Find where the given text appears and provide that cell's center as (X, Y) coordinate. 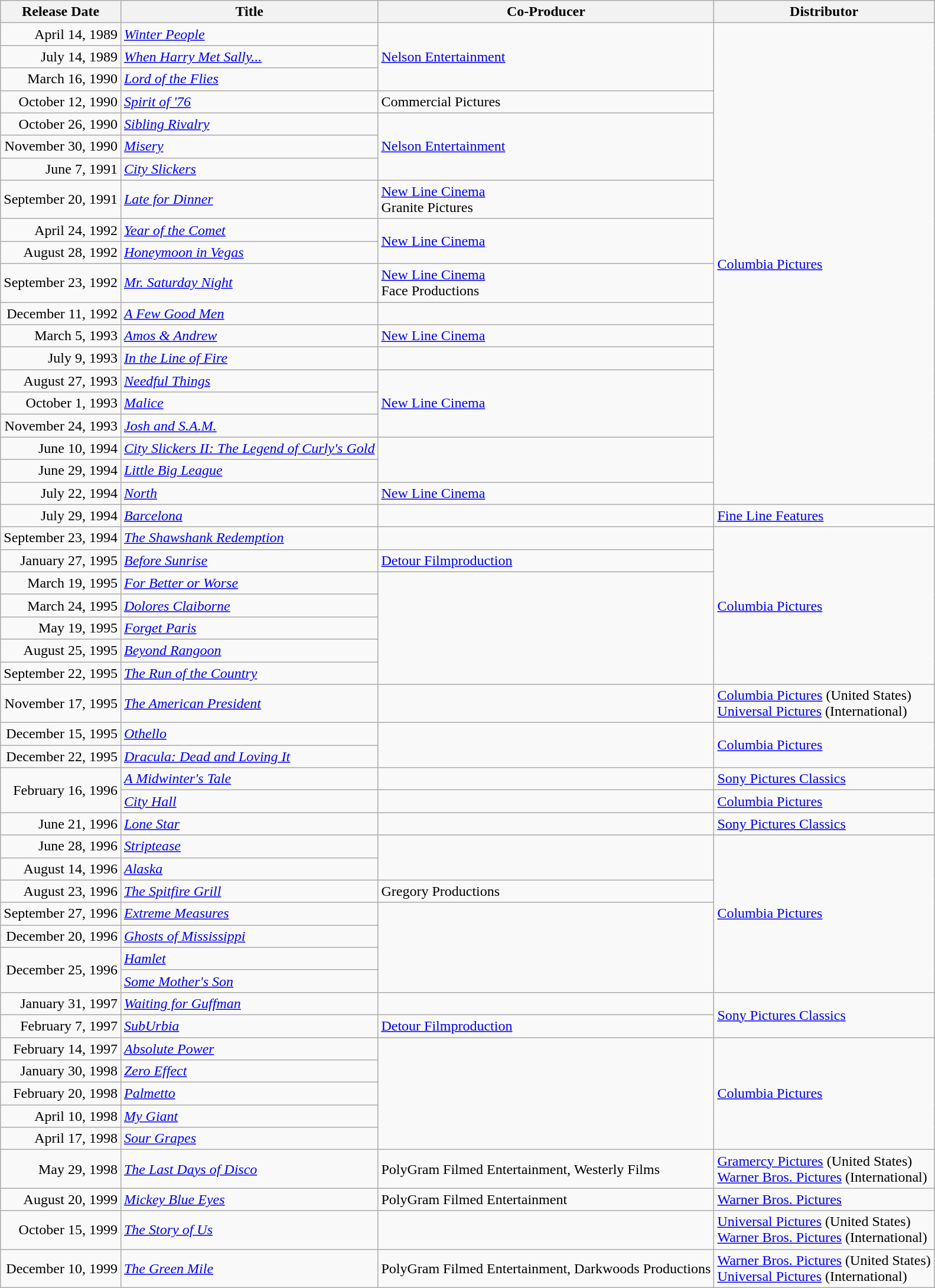
October 15, 1999 (61, 1230)
City Hall (249, 801)
December 15, 1995 (61, 734)
February 7, 1997 (61, 1026)
Sour Grapes (249, 1139)
Lone Star (249, 824)
Warner Bros. Pictures (United States)Universal Pictures (International) (824, 1269)
Before Sunrise (249, 560)
Year of the Comet (249, 230)
A Midwinter's Tale (249, 779)
November 30, 1990 (61, 146)
New Line CinemaGranite Pictures (546, 200)
When Harry Met Sally... (249, 57)
Little Big League (249, 471)
Palmetto (249, 1094)
New Line CinemaFace Productions (546, 282)
Sibling Rivalry (249, 124)
July 29, 1994 (61, 516)
The American President (249, 704)
December 11, 1992 (61, 314)
October 26, 1990 (61, 124)
Othello (249, 734)
My Giant (249, 1116)
Universal Pictures (United States)Warner Bros. Pictures (International) (824, 1230)
Winter People (249, 34)
Spirit of '76 (249, 102)
PolyGram Filmed Entertainment (546, 1199)
November 17, 1995 (61, 704)
City Slickers (249, 169)
The Green Mile (249, 1269)
February 20, 1998 (61, 1094)
September 23, 1992 (61, 282)
Mickey Blue Eyes (249, 1199)
Title (249, 12)
December 25, 1996 (61, 970)
PolyGram Filmed Entertainment, Darkwoods Productions (546, 1269)
Some Mother's Son (249, 981)
Amos & Andrew (249, 336)
The Shawshank Redemption (249, 538)
August 14, 1996 (61, 869)
June 7, 1991 (61, 169)
The Story of Us (249, 1230)
September 22, 1995 (61, 673)
Dracula: Dead and Loving It (249, 757)
Gramercy Pictures (United States)Warner Bros. Pictures (International) (824, 1169)
Co-Producer (546, 12)
December 20, 1996 (61, 936)
Beyond Rangoon (249, 650)
June 28, 1996 (61, 846)
July 22, 1994 (61, 493)
September 23, 1994 (61, 538)
SubUrbia (249, 1026)
Forget Paris (249, 628)
City Slickers II: The Legend of Curly's Gold (249, 448)
Misery (249, 146)
Late for Dinner (249, 200)
PolyGram Filmed Entertainment, Westerly Films (546, 1169)
In the Line of Fire (249, 358)
The Run of the Country (249, 673)
September 27, 1996 (61, 914)
July 14, 1989 (61, 57)
June 29, 1994 (61, 471)
January 27, 1995 (61, 560)
Needful Things (249, 381)
January 31, 1997 (61, 1003)
For Better or Worse (249, 583)
August 23, 1996 (61, 891)
May 19, 1995 (61, 628)
December 10, 1999 (61, 1269)
June 21, 1996 (61, 824)
Lord of the Flies (249, 79)
Striptease (249, 846)
Josh and S.A.M. (249, 426)
Absolute Power (249, 1048)
Ghosts of Mississippi (249, 936)
July 9, 1993 (61, 358)
August 25, 1995 (61, 650)
The Spitfire Grill (249, 891)
August 20, 1999 (61, 1199)
March 16, 1990 (61, 79)
January 30, 1998 (61, 1071)
Alaska (249, 869)
December 22, 1995 (61, 757)
August 27, 1993 (61, 381)
Honeymoon in Vegas (249, 252)
Release Date (61, 12)
March 5, 1993 (61, 336)
A Few Good Men (249, 314)
February 16, 1996 (61, 790)
October 1, 1993 (61, 403)
April 10, 1998 (61, 1116)
Extreme Measures (249, 914)
North (249, 493)
Fine Line Features (824, 516)
April 17, 1998 (61, 1139)
April 14, 1989 (61, 34)
Dolores Claiborne (249, 605)
Distributor (824, 12)
Mr. Saturday Night (249, 282)
September 20, 1991 (61, 200)
Barcelona (249, 516)
Waiting for Guffman (249, 1003)
June 10, 1994 (61, 448)
April 24, 1992 (61, 230)
March 19, 1995 (61, 583)
Warner Bros. Pictures (824, 1199)
March 24, 1995 (61, 605)
Commercial Pictures (546, 102)
The Last Days of Disco (249, 1169)
Gregory Productions (546, 891)
Columbia Pictures (United States)Universal Pictures (International) (824, 704)
October 12, 1990 (61, 102)
May 29, 1998 (61, 1169)
Malice (249, 403)
November 24, 1993 (61, 426)
Zero Effect (249, 1071)
August 28, 1992 (61, 252)
Hamlet (249, 958)
February 14, 1997 (61, 1048)
